Provide the (x, y) coordinate of the cell's center where the given text is located.  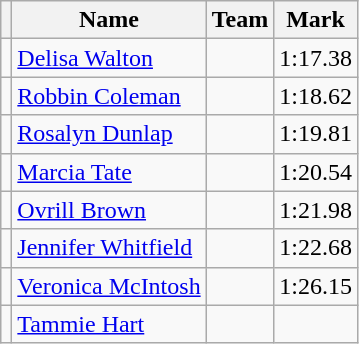
Jennifer Whitfield (109, 248)
Team (240, 20)
Delisa Walton (109, 58)
1:20.54 (316, 172)
1:19.81 (316, 134)
Robbin Coleman (109, 96)
Rosalyn Dunlap (109, 134)
Veronica McIntosh (109, 286)
1:18.62 (316, 96)
Marcia Tate (109, 172)
1:21.98 (316, 210)
Tammie Hart (109, 324)
Mark (316, 20)
Ovrill Brown (109, 210)
1:22.68 (316, 248)
Name (109, 20)
1:26.15 (316, 286)
1:17.38 (316, 58)
